From the cell containing the given text, extract its center point as [X, Y] coordinate. 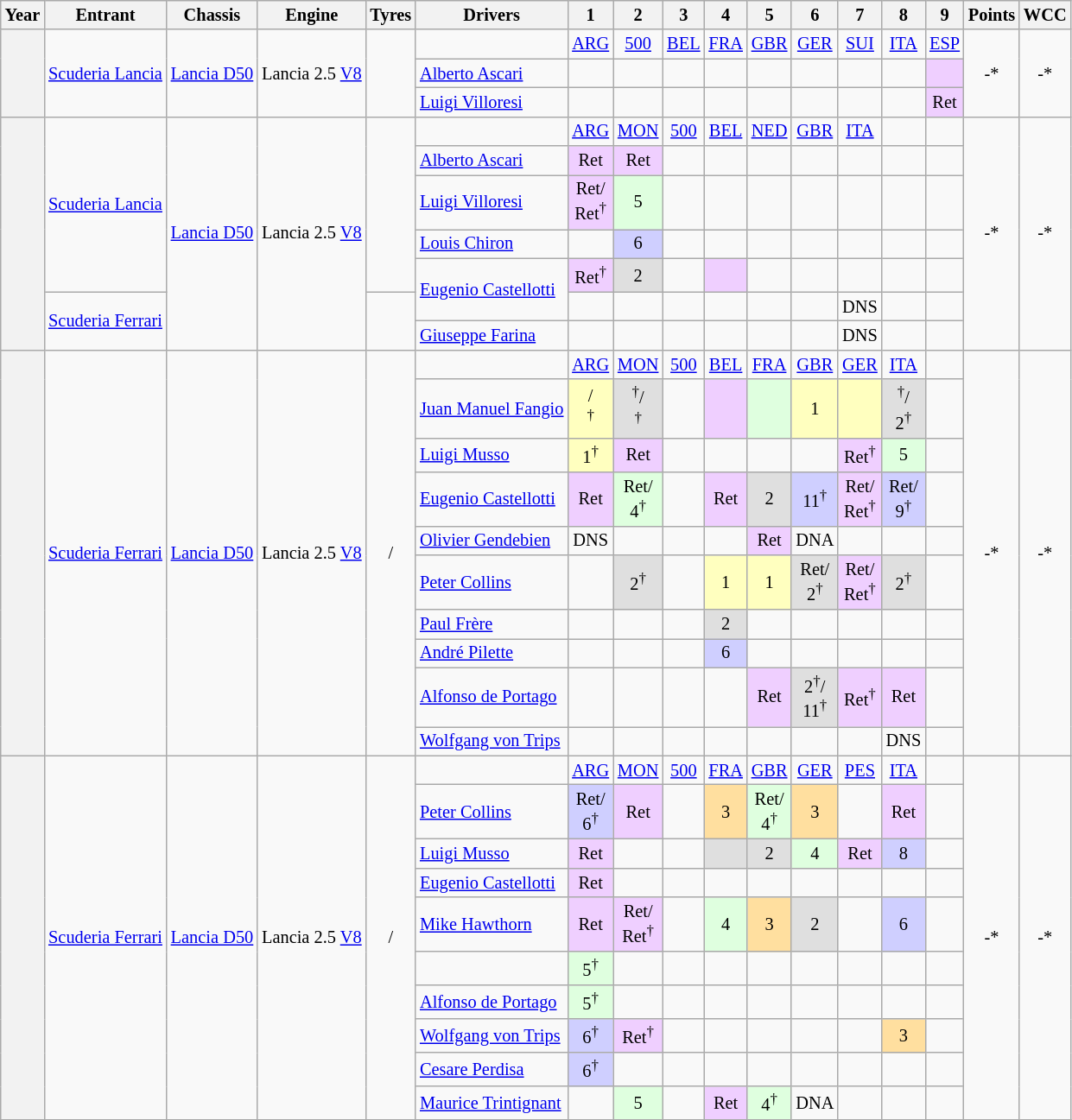
4† [770, 1102]
Mike Hawthorn [492, 924]
2†/11† [815, 697]
Chassis [212, 15]
NED [770, 131]
1† [591, 454]
11† [815, 499]
Louis Chiron [492, 244]
Tyres [391, 15]
Olivier Gendebien [492, 541]
SUI [860, 44]
Cesare Perdisa [492, 1069]
ESP [945, 44]
Engine [311, 15]
9 [945, 15]
Entrant [105, 15]
Maurice Trintignant [492, 1102]
PES [860, 770]
†/† [637, 408]
Ret/2† [815, 582]
Drivers [492, 15]
†/2† [904, 408]
Year [22, 15]
7 [860, 15]
WCC [1045, 15]
Paul Frère [492, 624]
Ret/9† [904, 499]
/† [591, 408]
André Pilette [492, 653]
Ret/6† [591, 812]
Juan Manuel Fangio [492, 408]
Points [992, 15]
Giuseppe Farina [492, 336]
